Detect which cell encompasses the target text, then output its [x, y] center coordinate. 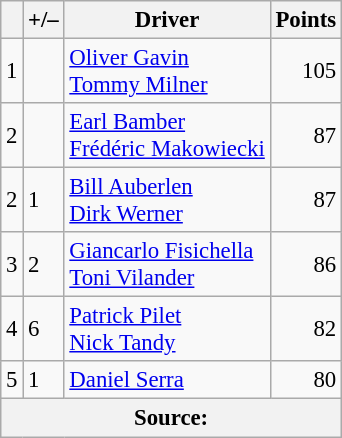
5 [12, 381]
3 [12, 264]
Giancarlo Fisichella Toni Vilander [167, 264]
86 [306, 264]
6 [44, 330]
4 [12, 330]
Bill Auberlen Dirk Werner [167, 200]
Daniel Serra [167, 381]
+/– [44, 20]
Points [306, 20]
Patrick Pilet Nick Tandy [167, 330]
Driver [167, 20]
Earl Bamber Frédéric Makowiecki [167, 136]
Oliver Gavin Tommy Milner [167, 72]
Source: [172, 418]
105 [306, 72]
80 [306, 381]
82 [306, 330]
